Pinpoint the cell where the given text exists, returning its [x, y] midpoint coordinate. 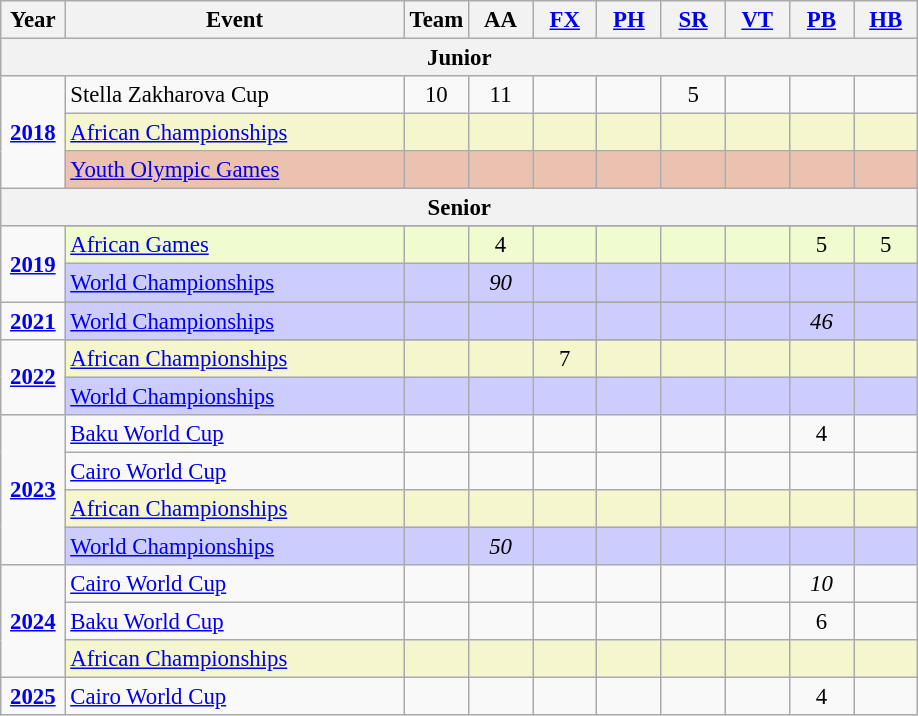
46 [821, 321]
Junior [460, 58]
7 [565, 358]
2021 [33, 321]
2022 [33, 376]
90 [500, 283]
Youth Olympic Games [234, 170]
2019 [33, 264]
Team [436, 20]
SR [693, 20]
HB [886, 20]
11 [500, 95]
2023 [33, 489]
PB [821, 20]
50 [500, 546]
2024 [33, 622]
Event [234, 20]
Year [33, 20]
AA [500, 20]
PH [629, 20]
6 [821, 621]
2025 [33, 697]
Senior [460, 208]
Stella Zakharova Cup [234, 95]
African Games [234, 245]
2018 [33, 132]
VT [757, 20]
FX [565, 20]
